Provide the [x, y] coordinate of the cell's center where the given text is located.  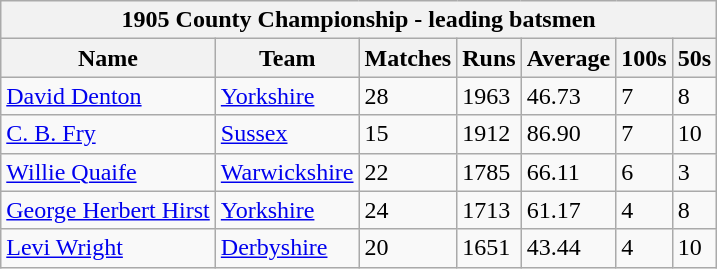
1905 County Championship - leading batsmen [359, 20]
15 [408, 134]
Average [568, 58]
Runs [489, 58]
Name [108, 58]
1912 [489, 134]
66.11 [568, 172]
50s [694, 58]
George Herbert Hirst [108, 210]
61.17 [568, 210]
1785 [489, 172]
Levi Wright [108, 248]
Willie Quaife [108, 172]
1651 [489, 248]
C. B. Fry [108, 134]
28 [408, 96]
1713 [489, 210]
3 [694, 172]
86.90 [568, 134]
Sussex [287, 134]
43.44 [568, 248]
Matches [408, 58]
6 [644, 172]
Warwickshire [287, 172]
22 [408, 172]
100s [644, 58]
David Denton [108, 96]
24 [408, 210]
Derbyshire [287, 248]
20 [408, 248]
Team [287, 58]
1963 [489, 96]
46.73 [568, 96]
